Identify which cell holds the provided text, then report its [X, Y] central coordinate. 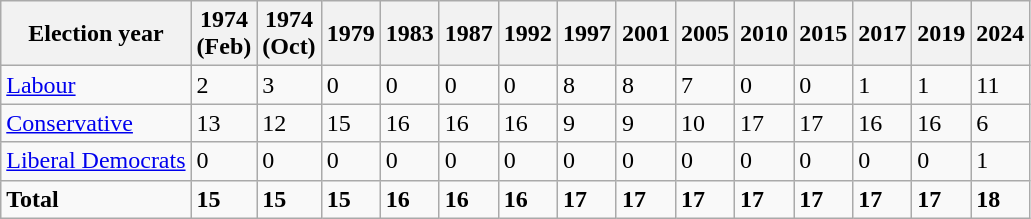
2019 [942, 34]
1979 [350, 34]
Labour [96, 85]
2005 [706, 34]
18 [1000, 199]
1974(Oct) [289, 34]
2017 [882, 34]
1974(Feb) [224, 34]
2 [224, 85]
1992 [528, 34]
2010 [764, 34]
1983 [410, 34]
7 [706, 85]
13 [224, 123]
6 [1000, 123]
Election year [96, 34]
1987 [468, 34]
10 [706, 123]
3 [289, 85]
12 [289, 123]
Conservative [96, 123]
Total [96, 199]
11 [1000, 85]
1997 [586, 34]
2001 [646, 34]
2024 [1000, 34]
Liberal Democrats [96, 161]
2015 [824, 34]
